Determine the [x, y] coordinate at the center of the cell enclosing the given text.  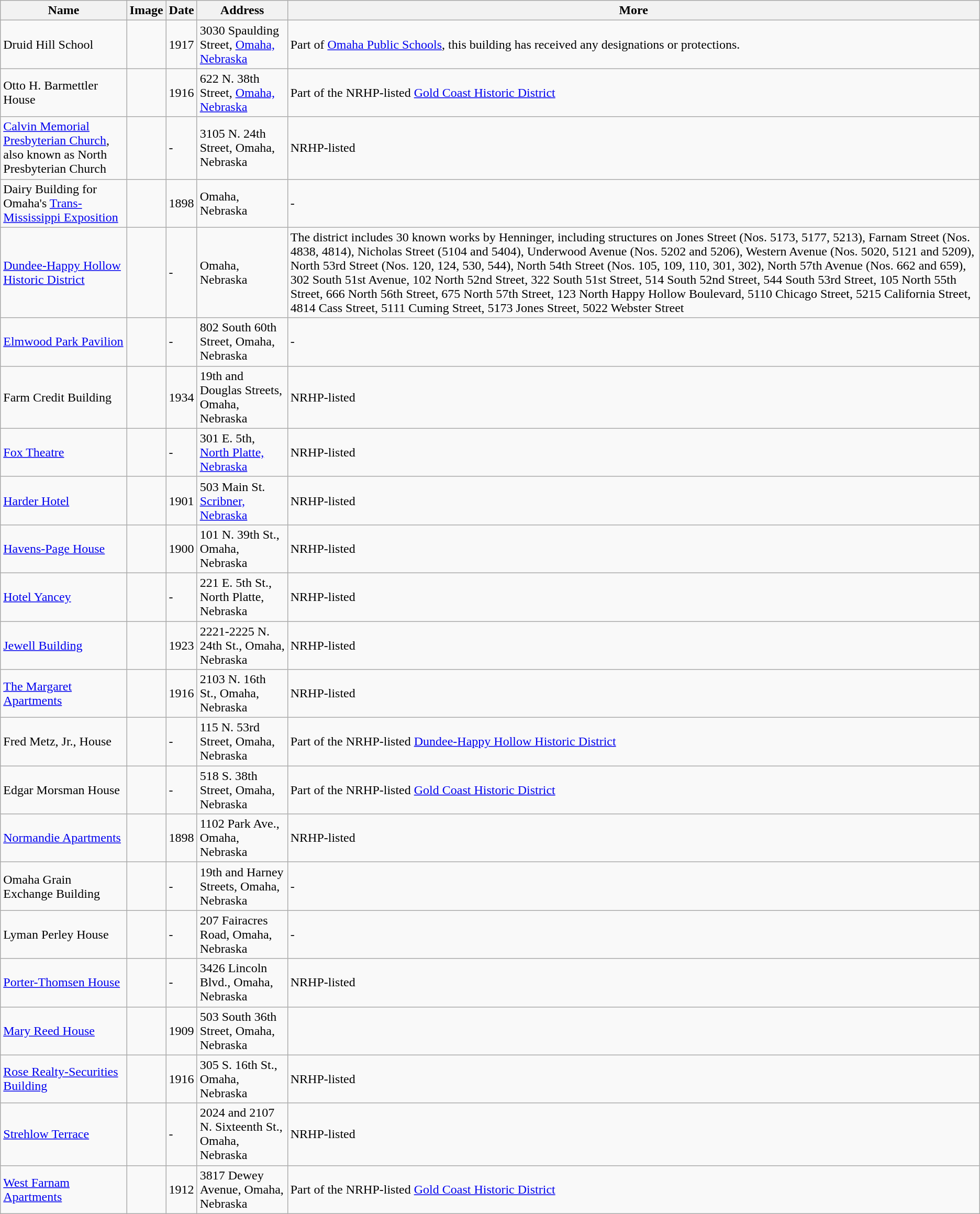
Porter-Thomsen House [64, 983]
Jewell Building [64, 645]
3817 Dewey Avenue, Omaha, Nebraska [242, 1189]
115 N. 53rd Street, Omaha, Nebraska [242, 742]
3030 Spaulding Street, Omaha, Nebraska [242, 44]
Image [147, 10]
622 N. 38th Street, Omaha, Nebraska [242, 93]
Otto H. Barmettler House [64, 93]
207 Fairacres Road, Omaha, Nebraska [242, 934]
1912 [181, 1189]
Edgar Morsman House [64, 790]
Dairy Building for Omaha's Trans-Mississippi Exposition [64, 203]
802 South 60th Street, Omaha, Nebraska [242, 342]
Dundee-Happy Hollow Historic District [64, 272]
Omaha Grain Exchange Building [64, 886]
Elmwood Park Pavilion [64, 342]
Calvin Memorial Presbyterian Church, also known as North Presbyterian Church [64, 148]
221 E. 5th St., North Platte, Nebraska [242, 597]
3426 Lincoln Blvd., Omaha, Nebraska [242, 983]
Hotel Yancey [64, 597]
1923 [181, 645]
1900 [181, 549]
301 E. 5th, North Platte, Nebraska [242, 452]
The Margaret Apartments [64, 694]
1909 [181, 1031]
1934 [181, 397]
Farm Credit Building [64, 397]
West Farnam Apartments [64, 1189]
Druid Hill School [64, 44]
Part of the NRHP-listed Dundee-Happy Hollow Historic District [633, 742]
Part of Omaha Public Schools, this building has received any designations or protections. [633, 44]
2103 N. 16th St., Omaha, Nebraska [242, 694]
2024 and 2107 N. Sixteenth St., Omaha, Nebraska [242, 1134]
Rose Realty-Securities Building [64, 1079]
Harder Hotel [64, 500]
Address [242, 10]
19th and Douglas Streets, Omaha, Nebraska [242, 397]
Lyman Perley House [64, 934]
503 South 36th Street, Omaha, Nebraska [242, 1031]
Fox Theatre [64, 452]
19th and Harney Streets, Omaha, Nebraska [242, 886]
305 S. 16th St., Omaha, Nebraska [242, 1079]
Mary Reed House [64, 1031]
Normandie Apartments [64, 838]
More [633, 10]
Name [64, 10]
518 S. 38th Street, Omaha, Nebraska [242, 790]
1901 [181, 500]
Havens-Page House [64, 549]
Strehlow Terrace [64, 1134]
101 N. 39th St., Omaha, Nebraska [242, 549]
3105 N. 24th Street, Omaha, Nebraska [242, 148]
1917 [181, 44]
Date [181, 10]
1102 Park Ave., Omaha, Nebraska [242, 838]
Fred Metz, Jr., House [64, 742]
2221-2225 N. 24th St., Omaha, Nebraska [242, 645]
503 Main St. Scribner, Nebraska [242, 500]
